Determine the (x, y) coordinate at the center of the cell enclosing the given text.  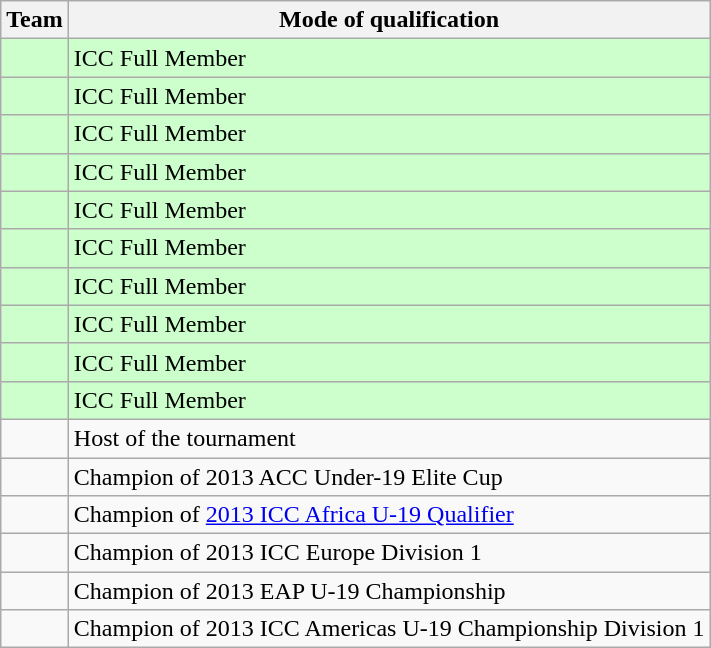
Champion of 2013 ICC Europe Division 1 (389, 553)
Mode of qualification (389, 20)
Host of the tournament (389, 438)
Champion of 2013 ICC Americas U-19 Championship Division 1 (389, 629)
Team (35, 20)
Champion of 2013 EAP U-19 Championship (389, 591)
Champion of 2013 ACC Under-19 Elite Cup (389, 477)
Champion of 2013 ICC Africa U-19 Qualifier (389, 515)
